Determine the (X, Y) coordinate at the center of the cell enclosing the given text.  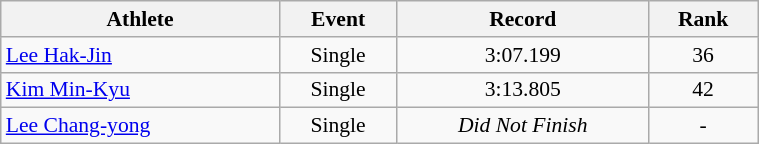
Kim Min-Kyu (140, 90)
Lee Hak-Jin (140, 55)
42 (704, 90)
3:07.199 (523, 55)
36 (704, 55)
Lee Chang-yong (140, 126)
Did Not Finish (523, 126)
- (704, 126)
Record (523, 19)
3:13.805 (523, 90)
Rank (704, 19)
Athlete (140, 19)
Event (338, 19)
